Return (x, y) of the center of cell containing provided text 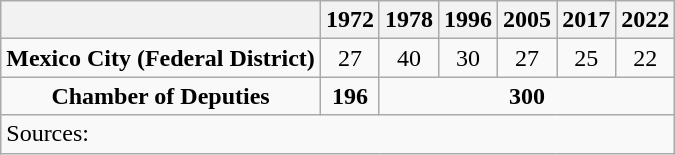
300 (526, 96)
Chamber of Deputies (161, 96)
25 (586, 58)
1972 (350, 20)
22 (646, 58)
2005 (528, 20)
196 (350, 96)
Mexico City (Federal District) (161, 58)
2022 (646, 20)
1978 (408, 20)
30 (468, 58)
Sources: (338, 134)
2017 (586, 20)
1996 (468, 20)
40 (408, 58)
